Scan for the cell matching the given text and deliver its [X, Y] coordinate at center. 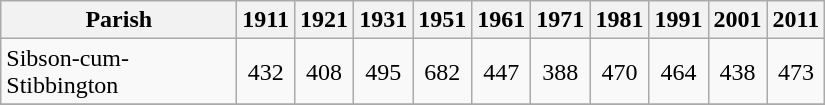
Sibson-cum-Stibbington [119, 72]
682 [442, 72]
408 [324, 72]
1991 [678, 20]
1921 [324, 20]
464 [678, 72]
1911 [266, 20]
388 [560, 72]
1931 [384, 20]
2011 [796, 20]
495 [384, 72]
470 [620, 72]
1961 [502, 20]
447 [502, 72]
438 [738, 72]
1951 [442, 20]
1981 [620, 20]
1971 [560, 20]
2001 [738, 20]
432 [266, 72]
473 [796, 72]
Parish [119, 20]
